Return (X, Y) of the center of cell containing provided text 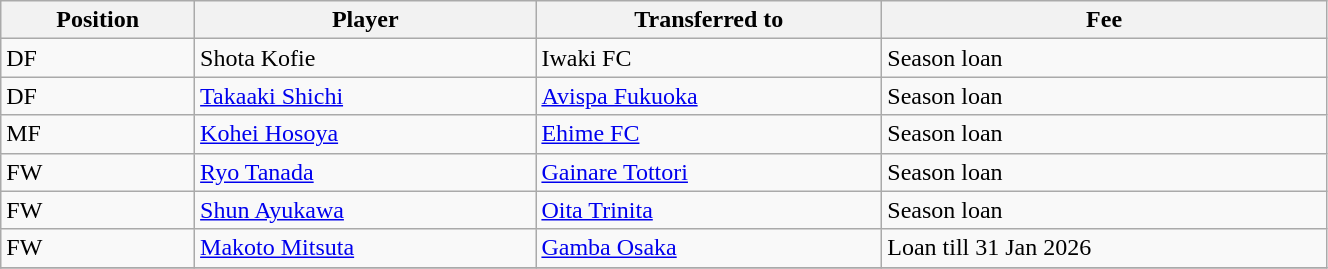
Fee (1104, 20)
Shun Ayukawa (366, 210)
Kohei Hosoya (366, 134)
Ehime FC (709, 134)
Gamba Osaka (709, 248)
Loan till 31 Jan 2026 (1104, 248)
Position (98, 20)
Takaaki Shichi (366, 96)
Gainare Tottori (709, 172)
MF (98, 134)
Ryo Tanada (366, 172)
Avispa Fukuoka (709, 96)
Shota Kofie (366, 58)
Transferred to (709, 20)
Player (366, 20)
Oita Trinita (709, 210)
Makoto Mitsuta (366, 248)
Iwaki FC (709, 58)
